Detect which cell encompasses the target text, then output its (X, Y) center coordinate. 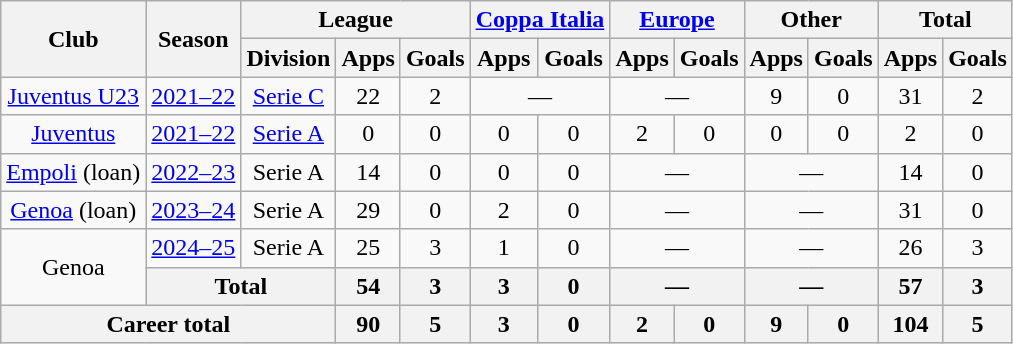
90 (368, 324)
1 (504, 248)
2023–24 (194, 210)
Genoa (loan) (74, 210)
Division (288, 58)
Juventus (74, 134)
57 (910, 286)
Season (194, 39)
Other (811, 20)
Europe (677, 20)
Serie C (288, 96)
2022–23 (194, 172)
25 (368, 248)
Coppa Italia (540, 20)
Juventus U23 (74, 96)
Empoli (loan) (74, 172)
2024–25 (194, 248)
Genoa (74, 267)
54 (368, 286)
Club (74, 39)
26 (910, 248)
Career total (168, 324)
29 (368, 210)
22 (368, 96)
League (356, 20)
104 (910, 324)
